Capture the cell that displays the provided text and extract its [x, y] central coordinate. 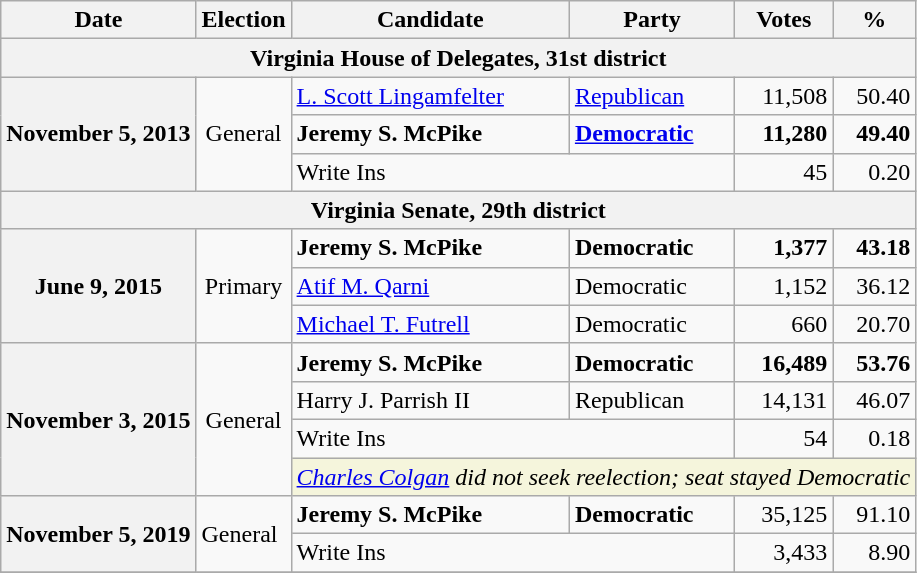
1,377 [784, 248]
45 [784, 172]
% [874, 20]
36.12 [874, 286]
1,152 [784, 286]
June 9, 2015 [98, 286]
0.18 [874, 438]
Virginia Senate, 29th district [458, 210]
November 3, 2015 [98, 419]
14,131 [784, 400]
November 5, 2013 [98, 134]
Party [652, 20]
660 [784, 324]
L. Scott Lingamfelter [430, 96]
Charles Colgan did not seek reelection; seat stayed Democratic [604, 477]
November 5, 2019 [98, 534]
Primary [244, 286]
49.40 [874, 134]
11,280 [784, 134]
46.07 [874, 400]
50.40 [874, 96]
3,433 [784, 553]
11,508 [784, 96]
Votes [784, 20]
43.18 [874, 248]
8.90 [874, 553]
0.20 [874, 172]
Candidate [430, 20]
Election [244, 20]
Date [98, 20]
35,125 [784, 515]
Harry J. Parrish II [430, 400]
Virginia House of Delegates, 31st district [458, 58]
Michael T. Futrell [430, 324]
16,489 [784, 362]
20.70 [874, 324]
53.76 [874, 362]
91.10 [874, 515]
Atif M. Qarni [430, 286]
54 [784, 438]
